From the cell containing the given text, extract its center point as (x, y) coordinate. 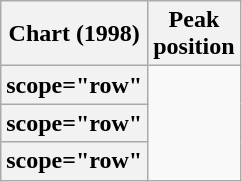
Peakposition (194, 34)
Chart (1998) (74, 34)
